Identify which cell holds the provided text, then report its (x, y) central coordinate. 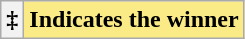
‡ (12, 20)
Indicates the winner (134, 20)
